Detect which cell encompasses the target text, then output its (x, y) center coordinate. 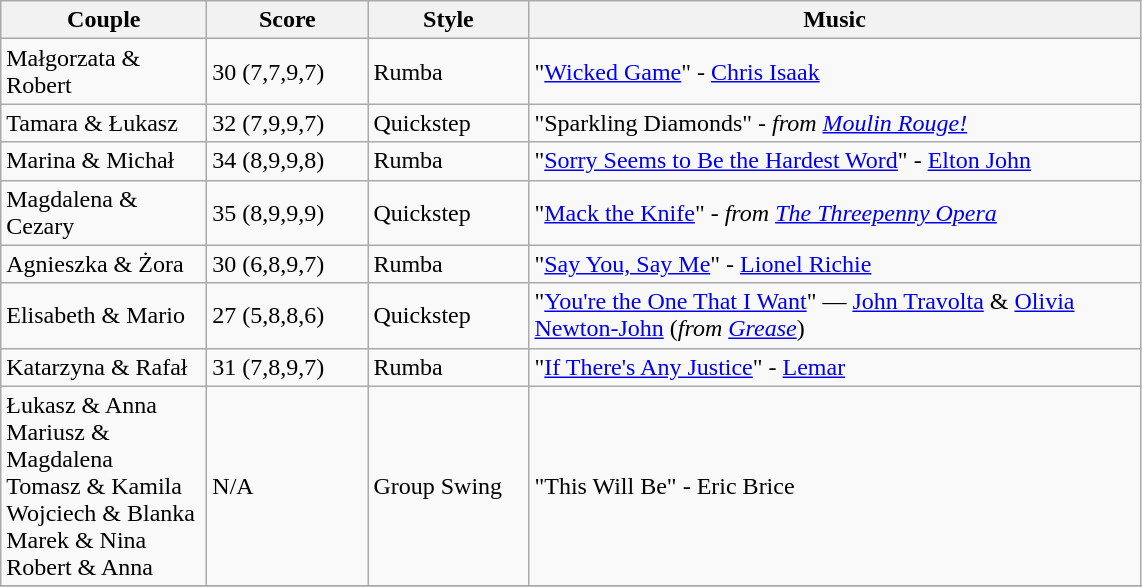
"Say You, Say Me" - Lionel Richie (834, 264)
"Wicked Game" - Chris Isaak (834, 72)
Couple (104, 20)
Music (834, 20)
N/A (288, 486)
"If There's Any Justice" - Lemar (834, 367)
Tamara & Łukasz (104, 123)
"Sparkling Diamonds" - from Moulin Rouge! (834, 123)
Elisabeth & Mario (104, 316)
30 (6,8,9,7) (288, 264)
27 (5,8,8,6) (288, 316)
34 (8,9,9,8) (288, 161)
Małgorzata & Robert (104, 72)
Magdalena & Cezary (104, 212)
30 (7,7,9,7) (288, 72)
"You're the One That I Want" — John Travolta & Olivia Newton-John (from Grease) (834, 316)
35 (8,9,9,9) (288, 212)
Marina & Michał (104, 161)
Łukasz & AnnaMariusz & MagdalenaTomasz & KamilaWojciech & BlankaMarek & NinaRobert & Anna (104, 486)
Group Swing (448, 486)
Agnieszka & Żora (104, 264)
Style (448, 20)
Katarzyna & Rafał (104, 367)
"Mack the Knife" - from The Threepenny Opera (834, 212)
32 (7,9,9,7) (288, 123)
Score (288, 20)
31 (7,8,9,7) (288, 367)
"Sorry Seems to Be the Hardest Word" - Elton John (834, 161)
"This Will Be" - Eric Brice (834, 486)
